Identify which cell holds the provided text, then report its (x, y) central coordinate. 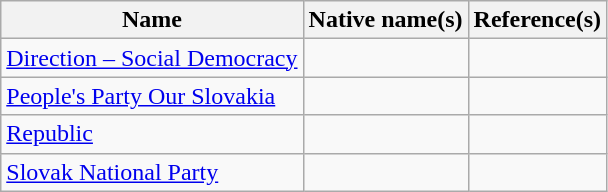
Direction – Social Democracy (152, 58)
Republic (152, 134)
Native name(s) (386, 20)
People's Party Our Slovakia (152, 96)
Name (152, 20)
Slovak National Party (152, 172)
Reference(s) (538, 20)
